Search for the cell housing the specified text and yield its (X, Y) center coordinate. 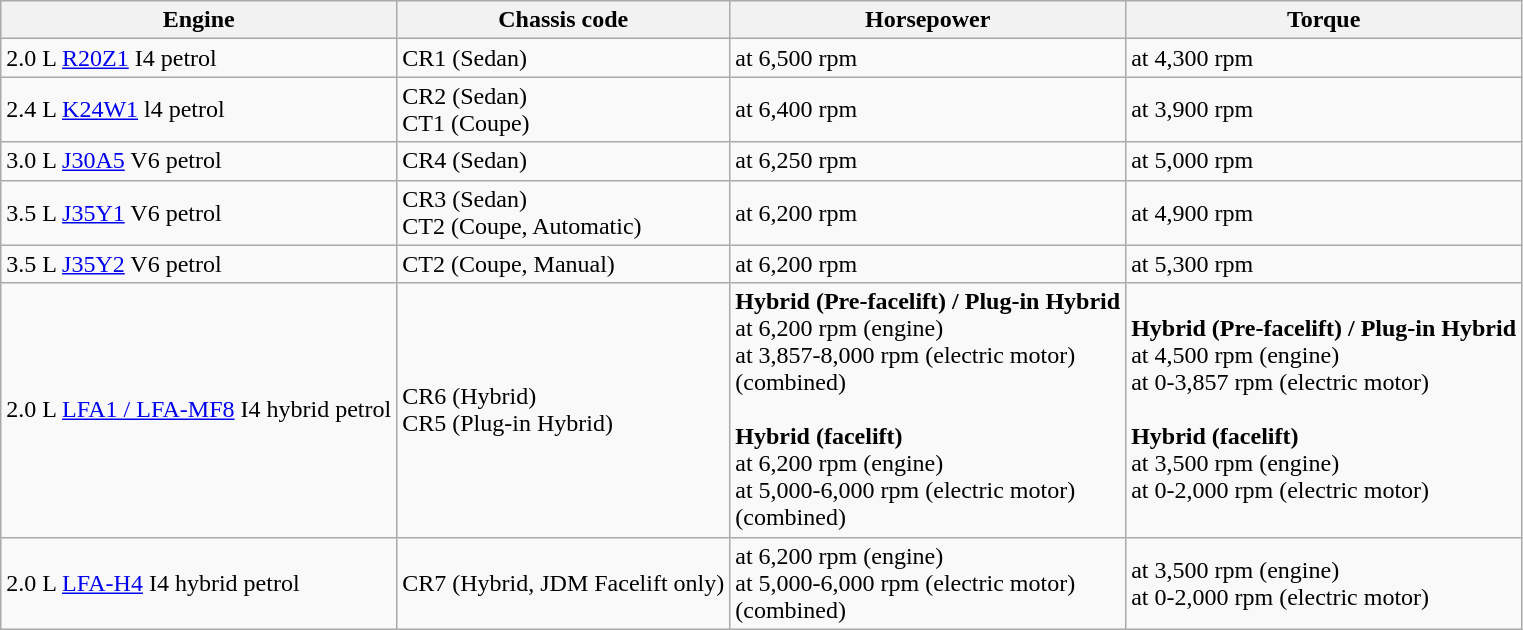
at 6,200 rpm (engine) at 5,000-6,000 rpm (electric motor) (combined) (928, 583)
Horsepower (928, 20)
CR4 (Sedan) (564, 161)
3.5 L J35Y2 V6 petrol (199, 264)
2.0 L LFA1 / LFA-MF8 I4 hybrid petrol (199, 410)
3.5 L J35Y1 V6 petrol (199, 212)
CR7 (Hybrid, JDM Facelift only) (564, 583)
at 6,500 rpm (928, 58)
at 4,300 rpm (1324, 58)
3.0 L J30A5 V6 petrol (199, 161)
at 3,500 rpm (engine) at 0-2,000 rpm (electric motor) (1324, 583)
at 5,000 rpm (1324, 161)
CR2 (Sedan)CT1 (Coupe) (564, 110)
CT2 (Coupe, Manual) (564, 264)
2.4 L K24W1 l4 petrol (199, 110)
at 4,900 rpm (1324, 212)
Engine (199, 20)
CR1 (Sedan) (564, 58)
CR6 (Hybrid)CR5 (Plug-in Hybrid) (564, 410)
2.0 L R20Z1 I4 petrol (199, 58)
Chassis code (564, 20)
CR3 (Sedan)CT2 (Coupe, Automatic) (564, 212)
Torque (1324, 20)
at 5,300 rpm (1324, 264)
at 3,900 rpm (1324, 110)
at 6,400 rpm (928, 110)
2.0 L LFA-H4 I4 hybrid petrol (199, 583)
at 6,250 rpm (928, 161)
